Identify which cell holds the provided text, then report its (X, Y) central coordinate. 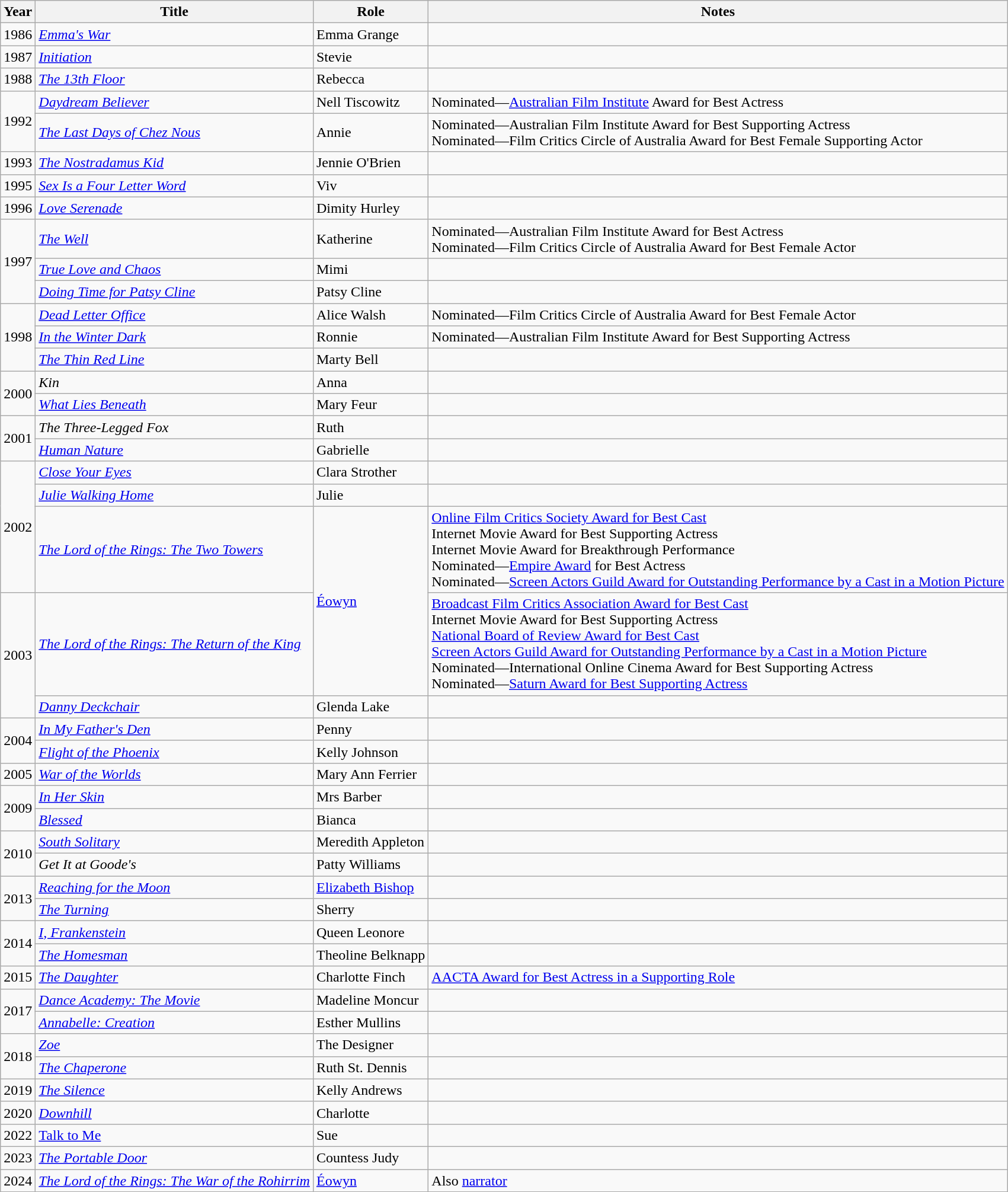
Get It at Goode's (174, 865)
Bianca (370, 820)
The Chaperone (174, 1068)
Nominated—Film Critics Circle of Australia Award for Best Female Actor (718, 315)
Doing Time for Patsy Cline (174, 292)
The Well (174, 238)
The Lord of the Rings: The Return of the King (174, 644)
Also narrator (718, 1180)
1987 (18, 57)
Esther Mullins (370, 1022)
Gabrielle (370, 450)
Countess Judy (370, 1158)
1986 (18, 34)
Role (370, 12)
The Silence (174, 1090)
Kelly Johnson (370, 752)
Nominated—Australian Film Institute Award for Best Supporting Actress (718, 337)
2002 (18, 527)
Sex Is a Four Letter Word (174, 186)
South Solitary (174, 842)
Penny (370, 729)
Mary Feur (370, 405)
1997 (18, 261)
Charlotte (370, 1113)
2010 (18, 854)
The Homesman (174, 955)
Meredith Appleton (370, 842)
2003 (18, 656)
Kelly Andrews (370, 1090)
Annabelle: Creation (174, 1022)
Marty Bell (370, 360)
The Nostradamus Kid (174, 163)
2009 (18, 808)
Julie (370, 495)
Ruth St. Dennis (370, 1068)
1995 (18, 186)
Talk to Me (174, 1135)
Love Serenade (174, 208)
Julie Walking Home (174, 495)
I, Frankenstein (174, 932)
2014 (18, 944)
Clara Strother (370, 472)
Emma Grange (370, 34)
Mrs Barber (370, 797)
Patty Williams (370, 865)
Viv (370, 186)
2017 (18, 1011)
AACTA Award for Best Actress in a Supporting Role (718, 977)
Theoline Belknapp (370, 955)
The Turning (174, 910)
2023 (18, 1158)
In the Winter Dark (174, 337)
Downhill (174, 1113)
Sherry (370, 910)
Dimity Hurley (370, 208)
The Designer (370, 1045)
Mimi (370, 269)
2019 (18, 1090)
Ruth (370, 427)
Notes (718, 12)
Patsy Cline (370, 292)
1988 (18, 79)
Sue (370, 1135)
The Three-Legged Fox (174, 427)
Dead Letter Office (174, 315)
2001 (18, 439)
Zoe (174, 1045)
In My Father's Den (174, 729)
What Lies Beneath (174, 405)
Daydream Believer (174, 102)
The Thin Red Line (174, 360)
Reaching for the Moon (174, 887)
The Lord of the Rings: The Two Towers (174, 549)
Nell Tiscowitz (370, 102)
Anna (370, 382)
The Lord of the Rings: The War of the Rohirrim (174, 1180)
Emma's War (174, 34)
Human Nature (174, 450)
1992 (18, 121)
Close Your Eyes (174, 472)
Ronnie (370, 337)
Queen Leonore (370, 932)
Stevie (370, 57)
The Daughter (174, 977)
Annie (370, 133)
Blessed (174, 820)
Title (174, 12)
2024 (18, 1180)
1993 (18, 163)
Kin (174, 382)
2018 (18, 1056)
Mary Ann Ferrier (370, 774)
Danny Deckchair (174, 707)
The 13th Floor (174, 79)
2013 (18, 899)
2004 (18, 740)
2005 (18, 774)
2020 (18, 1113)
Jennie O'Brien (370, 163)
Madeline Moncur (370, 1000)
Year (18, 12)
True Love and Chaos (174, 269)
The Last Days of Chez Nous (174, 133)
2022 (18, 1135)
Nominated—Australian Film Institute Award for Best ActressNominated—Film Critics Circle of Australia Award for Best Female Actor (718, 238)
In Her Skin (174, 797)
Charlotte Finch (370, 977)
Dance Academy: The Movie (174, 1000)
Rebecca (370, 79)
Initiation (174, 57)
Katherine (370, 238)
Elizabeth Bishop (370, 887)
Alice Walsh (370, 315)
The Portable Door (174, 1158)
1996 (18, 208)
2000 (18, 394)
2015 (18, 977)
1998 (18, 337)
Flight of the Phoenix (174, 752)
Glenda Lake (370, 707)
War of the Worlds (174, 774)
Nominated—Australian Film Institute Award for Best Actress (718, 102)
